Find where the given text appears and provide that cell's center as (X, Y) coordinate. 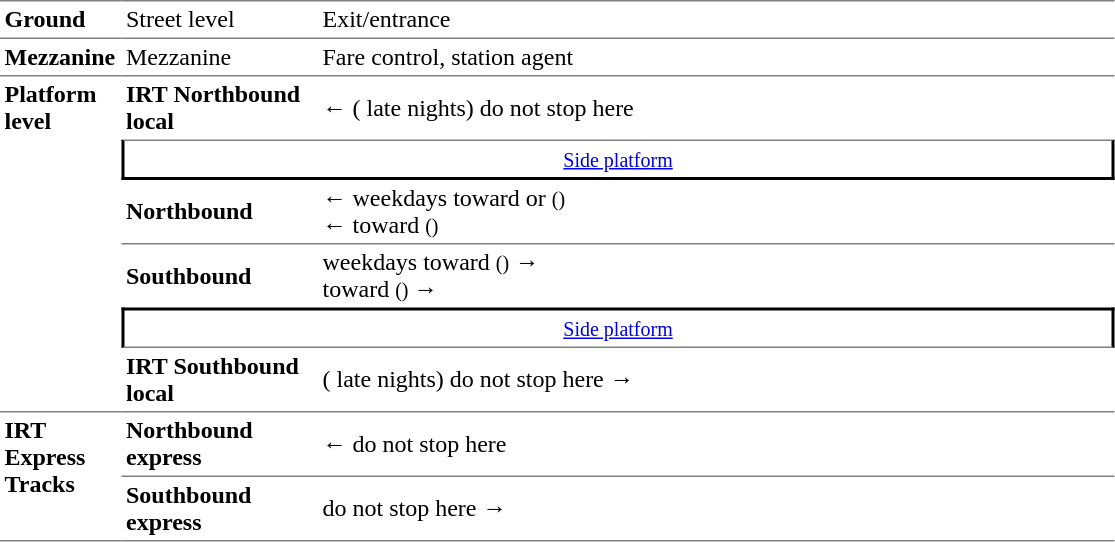
Fare control, station agent (716, 57)
Southbound (220, 276)
Northbound express (220, 444)
do not stop here → (716, 509)
Platform level (61, 244)
← ( late nights) do not stop here (716, 107)
Ground (61, 19)
IRT Southbound local (220, 380)
IRT Northbound local (220, 107)
IRT Express Tracks (61, 476)
Exit/entrance (716, 19)
Northbound (220, 212)
( late nights) do not stop here → (716, 380)
← weekdays toward or ()← toward () (716, 212)
weekdays toward () → toward () → (716, 276)
Southbound express (220, 509)
← do not stop here (716, 444)
Street level (220, 19)
